Return the (x, y) coordinate for the center point of the cell that contains the specified text.  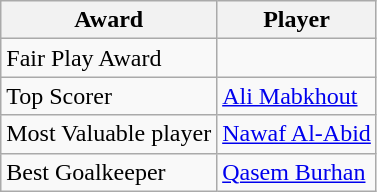
Top Scorer (109, 96)
Most Valuable player (109, 134)
Player (297, 20)
Ali Mabkhout (297, 96)
Fair Play Award (109, 58)
Qasem Burhan (297, 172)
Best Goalkeeper (109, 172)
Nawaf Al-Abid (297, 134)
Award (109, 20)
